Scan for the cell matching the given text and deliver its [x, y] coordinate at center. 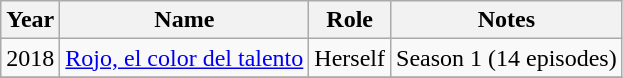
Year [30, 20]
Notes [507, 20]
Herself [350, 58]
Season 1 (14 episodes) [507, 58]
2018 [30, 58]
Name [184, 20]
Role [350, 20]
Rojo, el color del talento [184, 58]
